For the text-containing cell, return its midpoint in (x, y) coordinate format. 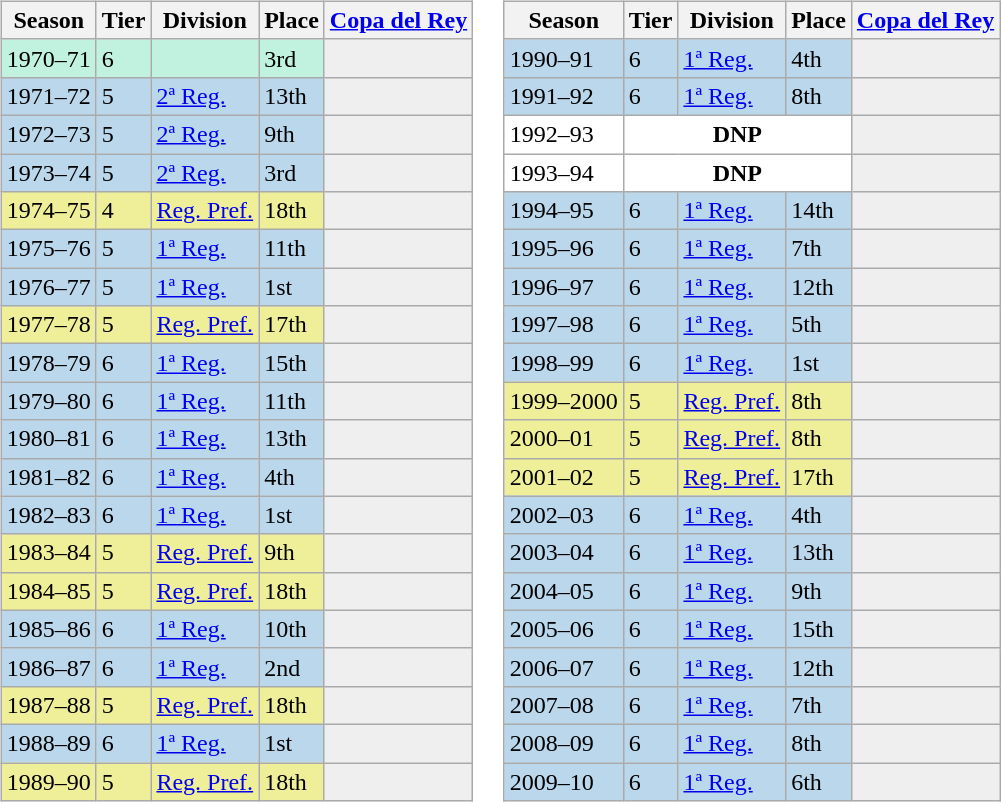
1989–90 (48, 781)
1991–92 (564, 96)
2005–06 (564, 629)
2001–02 (564, 477)
1995–96 (564, 249)
14th (819, 211)
2nd (292, 667)
1988–89 (48, 743)
1982–83 (48, 515)
2004–05 (564, 591)
1997–98 (564, 325)
1975–76 (48, 249)
1996–97 (564, 287)
2009–10 (564, 781)
2007–08 (564, 705)
1985–86 (48, 629)
1974–75 (48, 211)
1994–95 (564, 211)
1977–78 (48, 325)
1993–94 (564, 173)
2008–09 (564, 743)
1979–80 (48, 401)
1987–88 (48, 705)
1999–2000 (564, 401)
6th (819, 781)
1970–71 (48, 58)
5th (819, 325)
1981–82 (48, 477)
1984–85 (48, 591)
1980–81 (48, 439)
2002–03 (564, 515)
10th (292, 629)
4 (124, 211)
1973–74 (48, 173)
2006–07 (564, 667)
1976–77 (48, 287)
1986–87 (48, 667)
1972–73 (48, 134)
2003–04 (564, 553)
1998–99 (564, 363)
1992–93 (564, 134)
1983–84 (48, 553)
1990–91 (564, 58)
2000–01 (564, 439)
1971–72 (48, 96)
1978–79 (48, 363)
